From the cell containing the given text, extract its center point as (x, y) coordinate. 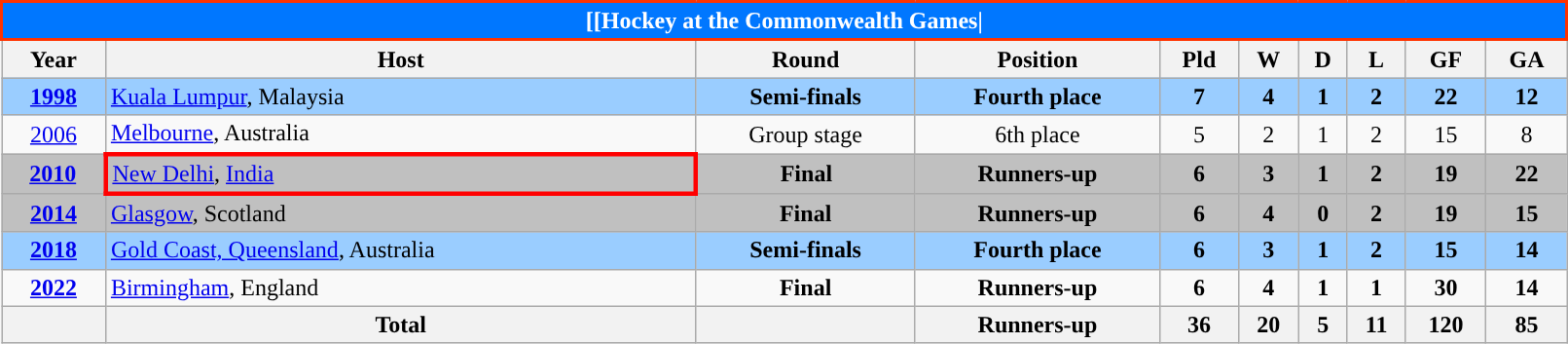
Group stage (806, 134)
Melbourne, Australia (401, 134)
GF (1446, 58)
11 (1376, 325)
8 (1526, 134)
New Delhi, India (401, 173)
85 (1526, 325)
7 (1199, 96)
20 (1268, 325)
Year (55, 58)
L (1376, 58)
6th place (1038, 134)
Host (401, 58)
GA (1526, 58)
Pld (1199, 58)
[[Hockey at the Commonwealth Games| (784, 21)
Birmingham, England (401, 287)
Gold Coast, Queensland, Australia (401, 250)
Glasgow, Scotland (401, 213)
2006 (55, 134)
Position (1038, 58)
30 (1446, 287)
2010 (55, 173)
1998 (55, 96)
2022 (55, 287)
Total (401, 325)
2014 (55, 213)
W (1268, 58)
0 (1323, 213)
Kuala Lumpur, Malaysia (401, 96)
120 (1446, 325)
2018 (55, 250)
12 (1526, 96)
Round (806, 58)
36 (1199, 325)
D (1323, 58)
